Find where the given text appears and provide that cell's center as [x, y] coordinate. 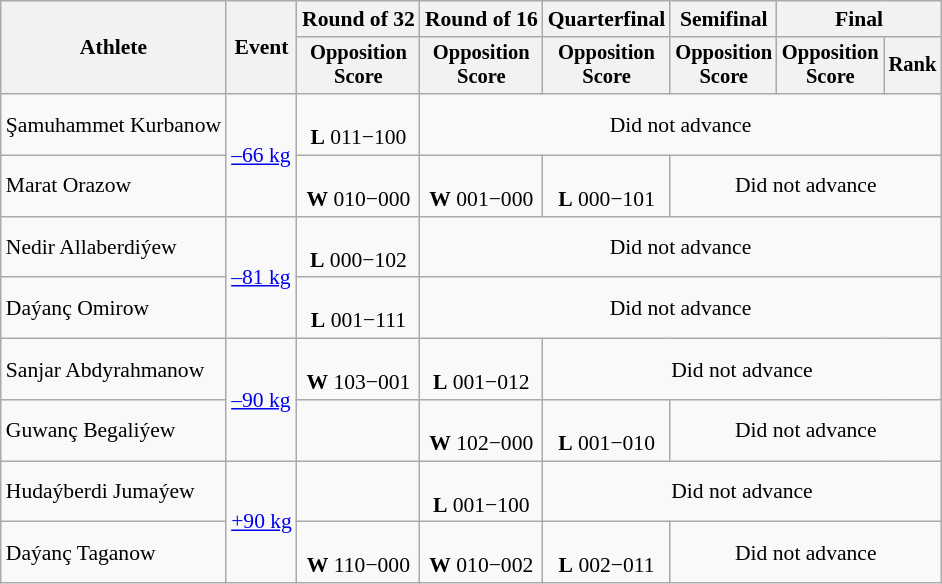
W 103−001 [358, 370]
L 000−102 [358, 248]
L 001−012 [482, 370]
Event [262, 48]
Guwanç Begaliýew [114, 430]
+90 kg [262, 522]
W 001−000 [482, 186]
Round of 16 [482, 19]
L 001−010 [607, 430]
Athlete [114, 48]
Nedir Allaberdiýew [114, 248]
–66 kg [262, 155]
Hudaýberdi Jumaýew [114, 492]
Round of 32 [358, 19]
–81 kg [262, 278]
W 110−000 [358, 552]
L 011−100 [358, 124]
Quarterfinal [607, 19]
L 002−011 [607, 552]
Marat Orazow [114, 186]
Semifinal [724, 19]
Rank [913, 66]
W 102−000 [482, 430]
L 001−100 [482, 492]
Daýanç Taganow [114, 552]
L 000−101 [607, 186]
–90 kg [262, 400]
Daýanç Omirow [114, 308]
Sanjar Abdyrahmanow [114, 370]
Final [859, 19]
Şamuhammet Kurbanow [114, 124]
W 010−000 [358, 186]
W 010−002 [482, 552]
L 001−111 [358, 308]
